Extract the [X, Y] coordinate from the center of the cell holding the provided text.  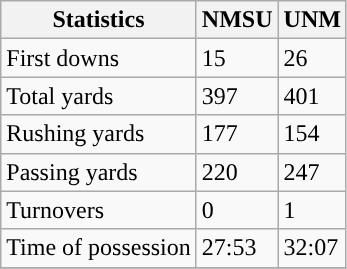
32:07 [312, 248]
15 [237, 58]
UNM [312, 20]
Rushing yards [99, 134]
0 [237, 210]
401 [312, 96]
Time of possession [99, 248]
Total yards [99, 96]
First downs [99, 58]
154 [312, 134]
Statistics [99, 20]
27:53 [237, 248]
177 [237, 134]
247 [312, 172]
NMSU [237, 20]
220 [237, 172]
Turnovers [99, 210]
1 [312, 210]
26 [312, 58]
397 [237, 96]
Passing yards [99, 172]
